Provide the [x, y] coordinate of the cell's center where the given text is located.  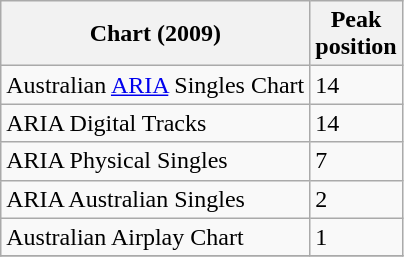
Chart (2009) [156, 34]
Australian Airplay Chart [156, 237]
1 [356, 237]
Australian ARIA Singles Chart [156, 85]
2 [356, 199]
Peakposition [356, 34]
7 [356, 161]
ARIA Digital Tracks [156, 123]
ARIA Physical Singles [156, 161]
ARIA Australian Singles [156, 199]
